Capture the cell that displays the provided text and extract its [X, Y] central coordinate. 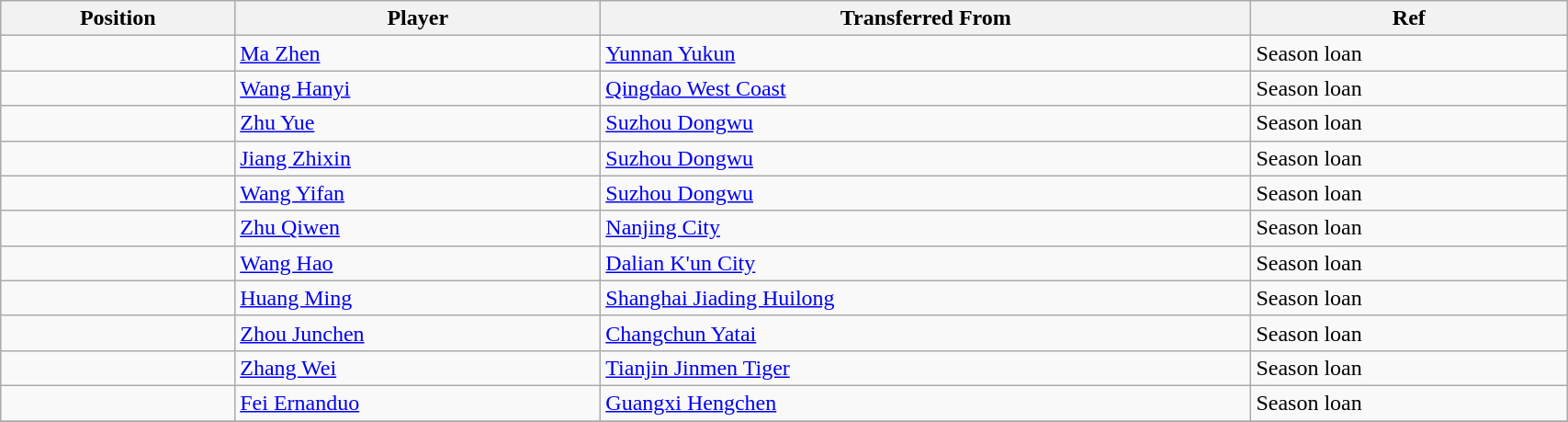
Zhang Wei [418, 368]
Position [118, 18]
Ma Zhen [418, 53]
Ref [1409, 18]
Nanjing City [926, 228]
Yunnan Yukun [926, 53]
Zhou Junchen [418, 333]
Zhu Yue [418, 123]
Transferred From [926, 18]
Player [418, 18]
Shanghai Jiading Huilong [926, 298]
Wang Yifan [418, 193]
Guangxi Hengchen [926, 403]
Wang Hanyi [418, 88]
Tianjin Jinmen Tiger [926, 368]
Jiang Zhixin [418, 158]
Zhu Qiwen [418, 228]
Qingdao West Coast [926, 88]
Wang Hao [418, 263]
Huang Ming [418, 298]
Fei Ernanduo [418, 403]
Changchun Yatai [926, 333]
Dalian K'un City [926, 263]
